Determine the [x, y] coordinate at the center of the cell enclosing the given text.  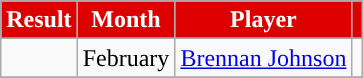
Result [39, 20]
February [126, 58]
Player [264, 20]
Month [126, 20]
Brennan Johnson [264, 58]
